Return the [x, y] coordinate for the center point of the cell that contains the specified text.  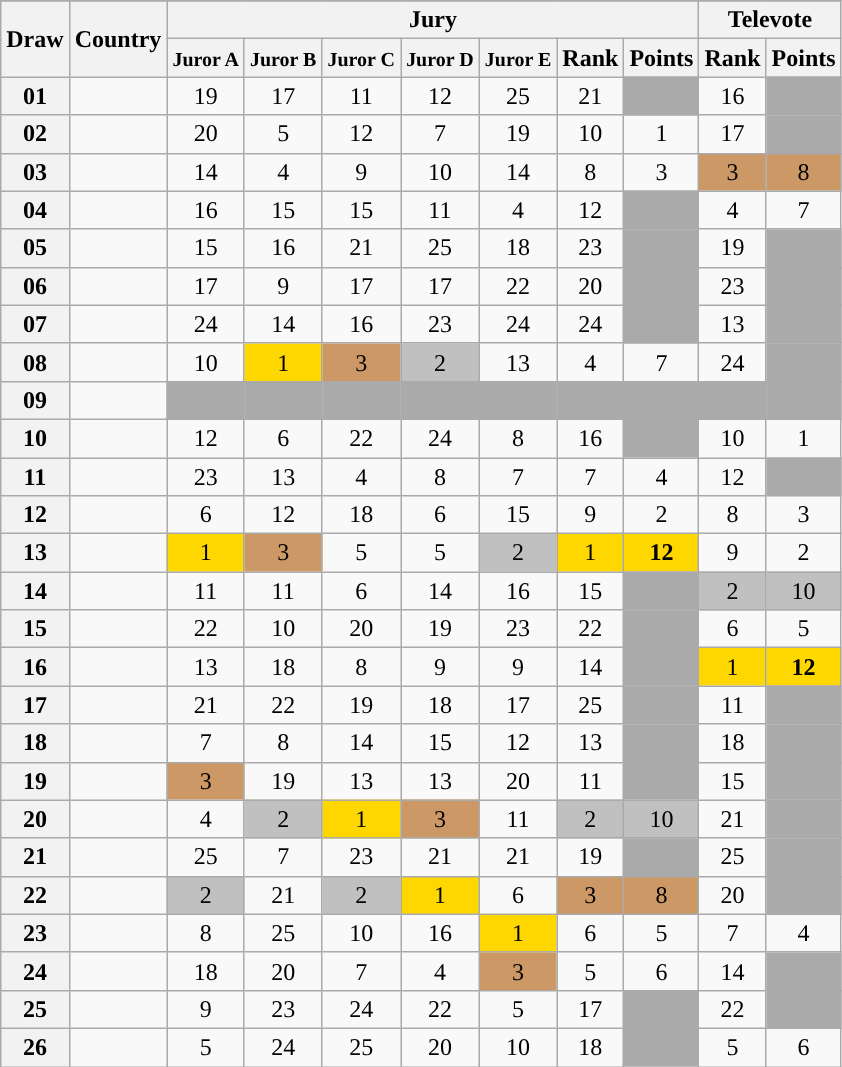
Country [118, 39]
Juror D [440, 58]
Draw [35, 39]
26 [35, 1047]
01 [35, 96]
05 [35, 248]
08 [35, 362]
Juror A [206, 58]
Juror C [362, 58]
Jury [433, 20]
Televote [770, 20]
04 [35, 210]
07 [35, 324]
Juror E [518, 58]
02 [35, 134]
09 [35, 400]
03 [35, 172]
Juror B [283, 58]
06 [35, 286]
